Determine the [X, Y] coordinate at the center of the cell enclosing the given text.  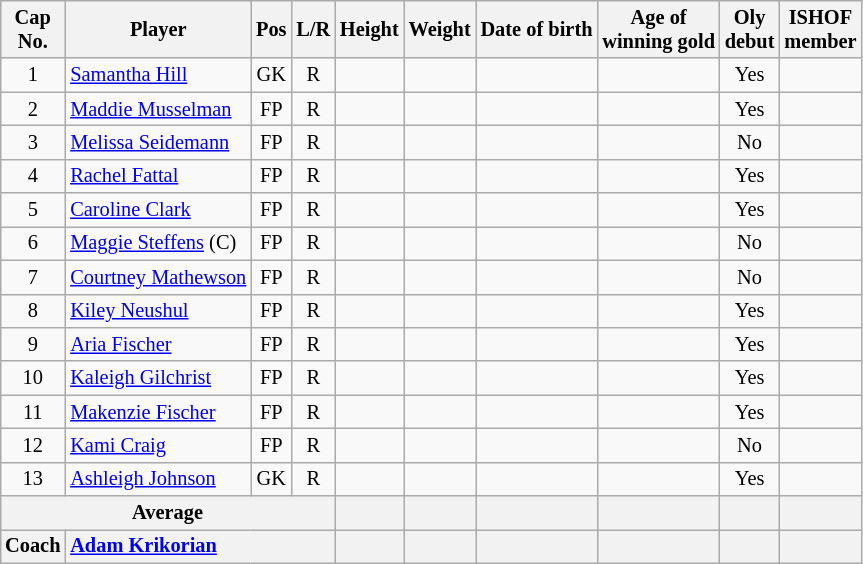
4 [32, 176]
Ashleigh Johnson [158, 479]
Player [158, 29]
Maggie Steffens (C) [158, 243]
1 [32, 75]
ISHOFmember [820, 29]
Adam Krikorian [200, 546]
11 [32, 412]
10 [32, 378]
Makenzie Fischer [158, 412]
Courtney Mathewson [158, 277]
Height [370, 29]
Weight [440, 29]
Caroline Clark [158, 210]
7 [32, 277]
3 [32, 142]
2 [32, 109]
13 [32, 479]
Aria Fischer [158, 344]
5 [32, 210]
L/R [313, 29]
Coach [32, 546]
Samantha Hill [158, 75]
Date of birth [537, 29]
9 [32, 344]
Kaleigh Gilchrist [158, 378]
Pos [271, 29]
CapNo. [32, 29]
12 [32, 445]
6 [32, 243]
Rachel Fattal [158, 176]
Melissa Seidemann [158, 142]
Olydebut [750, 29]
Kami Craig [158, 445]
Average [168, 513]
8 [32, 311]
Maddie Musselman [158, 109]
Kiley Neushul [158, 311]
Age ofwinning gold [658, 29]
